From the cell containing the given text, extract its center point as (X, Y) coordinate. 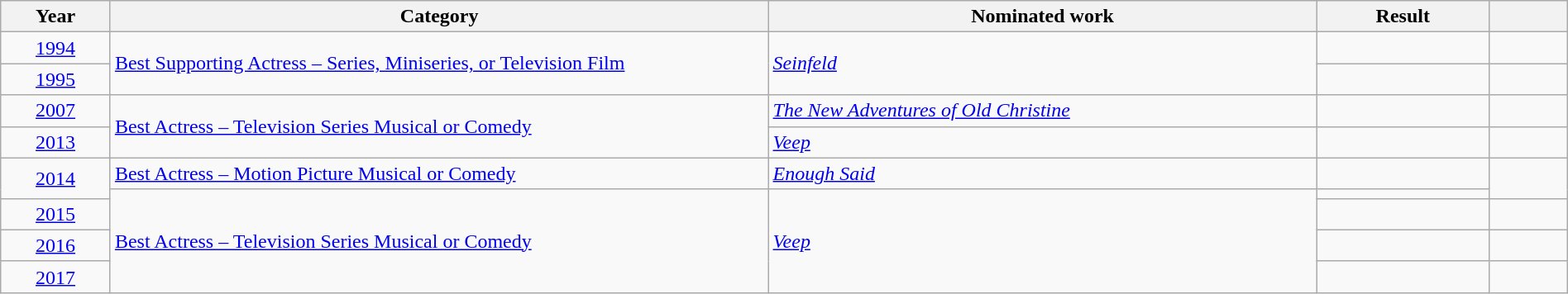
1994 (56, 48)
2014 (56, 178)
2017 (56, 277)
2007 (56, 111)
Seinfeld (1042, 64)
Nominated work (1042, 17)
Best Supporting Actress – Series, Miniseries, or Television Film (439, 64)
Best Actress – Motion Picture Musical or Comedy (439, 173)
Enough Said (1042, 173)
Year (56, 17)
2013 (56, 142)
2015 (56, 214)
1995 (56, 79)
2016 (56, 245)
Category (439, 17)
The New Adventures of Old Christine (1042, 111)
Result (1403, 17)
